Output the (x, y) coordinate of the center of the cell containing the given text.  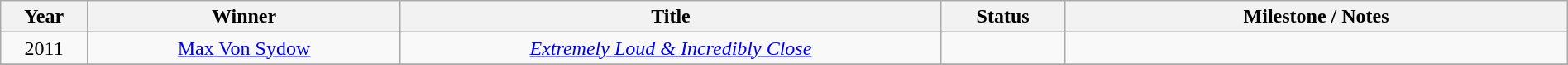
Title (670, 17)
Year (45, 17)
2011 (45, 48)
Milestone / Notes (1317, 17)
Winner (245, 17)
Status (1002, 17)
Extremely Loud & Incredibly Close (670, 48)
Max Von Sydow (245, 48)
